Detect which cell encompasses the target text, then output its [X, Y] center coordinate. 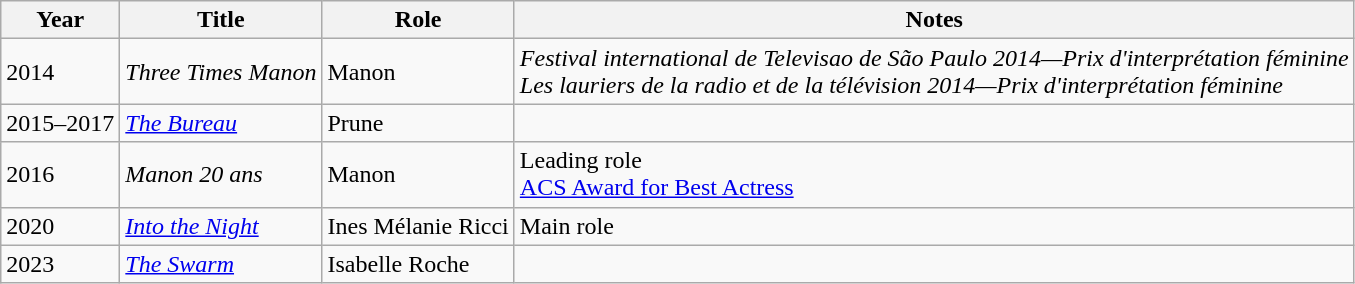
Into the Night [221, 226]
Main role [934, 226]
2023 [60, 264]
Three Times Manon [221, 72]
Prune [418, 123]
Leading roleACS Award for Best Actress [934, 174]
Title [221, 20]
Role [418, 20]
Isabelle Roche [418, 264]
Ines Mélanie Ricci [418, 226]
2014 [60, 72]
2016 [60, 174]
Year [60, 20]
2015–2017 [60, 123]
2020 [60, 226]
Notes [934, 20]
Manon 20 ans [221, 174]
The Bureau [221, 123]
The Swarm [221, 264]
